Extract the (X, Y) coordinate from the center of the cell holding the provided text.  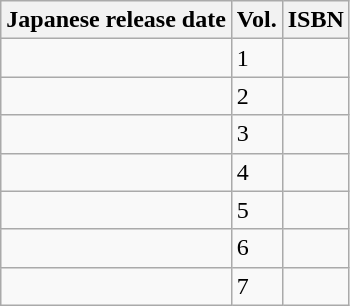
3 (256, 134)
4 (256, 172)
Japanese release date (116, 20)
2 (256, 96)
5 (256, 210)
7 (256, 286)
1 (256, 58)
ISBN (316, 20)
Vol. (256, 20)
6 (256, 248)
